Capture the cell that displays the provided text and extract its [x, y] central coordinate. 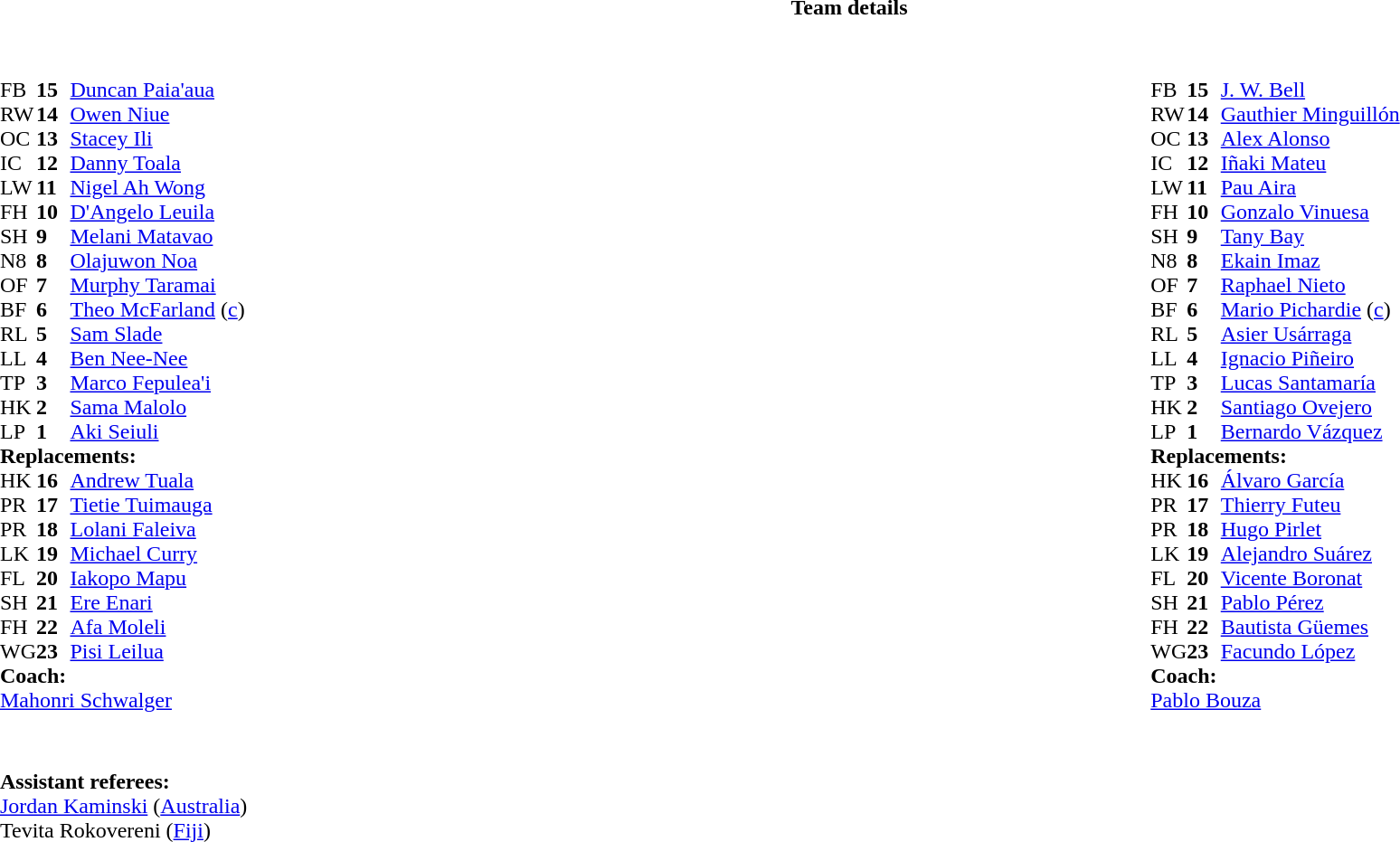
Murphy Taramai [157, 286]
Asier Usárraga [1310, 335]
Pablo Pérez [1310, 602]
Álvaro García [1310, 481]
Theo McFarland (c) [157, 309]
Tietie Tuimauga [157, 505]
Andrew Tuala [157, 481]
Gauthier Minguillón [1310, 114]
Ben Nee-Nee [157, 358]
Stacey Ili [157, 139]
Iñaki Mateu [1310, 163]
Afa Moleli [157, 628]
Pisi Leilua [157, 651]
Bernardo Vázquez [1310, 432]
Iakopo Mapu [157, 579]
Owen Niue [157, 114]
Pau Aira [1310, 188]
Sam Slade [157, 335]
D'Angelo Leuila [157, 212]
Hugo Pirlet [1310, 530]
Mahonri Schwalger [123, 700]
Bautista Güemes [1310, 628]
Facundo López [1310, 651]
Tany Bay [1310, 237]
Mario Pichardie (c) [1310, 309]
Melani Matavao [157, 237]
Ere Enari [157, 602]
Raphael Nieto [1310, 286]
Alex Alonso [1310, 139]
Gonzalo Vinuesa [1310, 212]
Thierry Futeu [1310, 505]
Lolani Faleiva [157, 530]
Sama Malolo [157, 407]
J. W. Bell [1310, 90]
Michael Curry [157, 553]
Nigel Ah Wong [157, 188]
Marco Fepulea'i [157, 383]
Santiago Ovejero [1310, 407]
Aki Seiuli [157, 432]
Ekain Imaz [1310, 260]
Lucas Santamaría [1310, 383]
Danny Toala [157, 163]
Alejandro Suárez [1310, 553]
Duncan Paia'aua [157, 90]
Ignacio Piñeiro [1310, 358]
Olajuwon Noa [157, 260]
Pablo Bouza [1275, 700]
Vicente Boronat [1310, 579]
